Find where the given text appears and provide that cell's center as (x, y) coordinate. 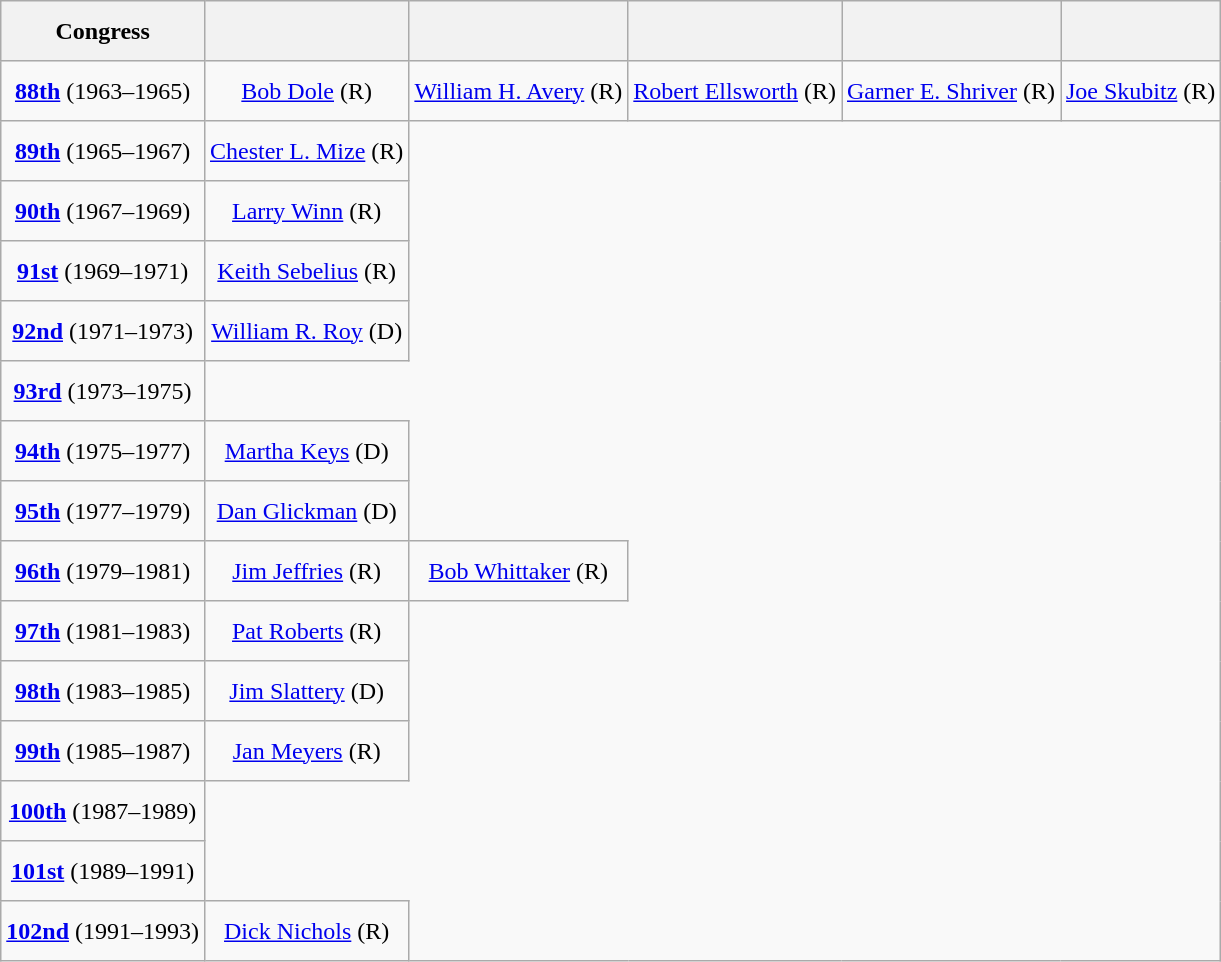
Robert Ellsworth (R) (735, 91)
Garner E. Shriver (R) (952, 91)
Keith Sebelius (R) (306, 271)
Jim Slattery (D) (306, 691)
101st (1989–1991) (103, 871)
Larry Winn (R) (306, 211)
98th (1983–1985) (103, 691)
92nd (1971–1973) (103, 331)
93rd (1973–1975) (103, 391)
96th (1979–1981) (103, 571)
Congress (103, 31)
95th (1977–1979) (103, 511)
Bob Whittaker (R) (518, 571)
Dick Nichols (R) (306, 931)
90th (1967–1969) (103, 211)
94th (1975–1977) (103, 451)
Dan Glickman (D) (306, 511)
William R. Roy (D) (306, 331)
Martha Keys (D) (306, 451)
88th (1963–1965) (103, 91)
Joe Skubitz (R) (1140, 91)
William H. Avery (R) (518, 91)
Bob Dole (R) (306, 91)
97th (1981–1983) (103, 631)
Chester L. Mize (R) (306, 151)
102nd (1991–1993) (103, 931)
Jim Jeffries (R) (306, 571)
100th (1987–1989) (103, 811)
99th (1985–1987) (103, 751)
89th (1965–1967) (103, 151)
Jan Meyers (R) (306, 751)
Pat Roberts (R) (306, 631)
91st (1969–1971) (103, 271)
